Determine the (X, Y) coordinate at the center of the cell enclosing the given text.  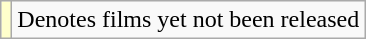
Denotes films yet not been released (188, 20)
